Locate the cell with the specified text and output its [X, Y] center coordinate. 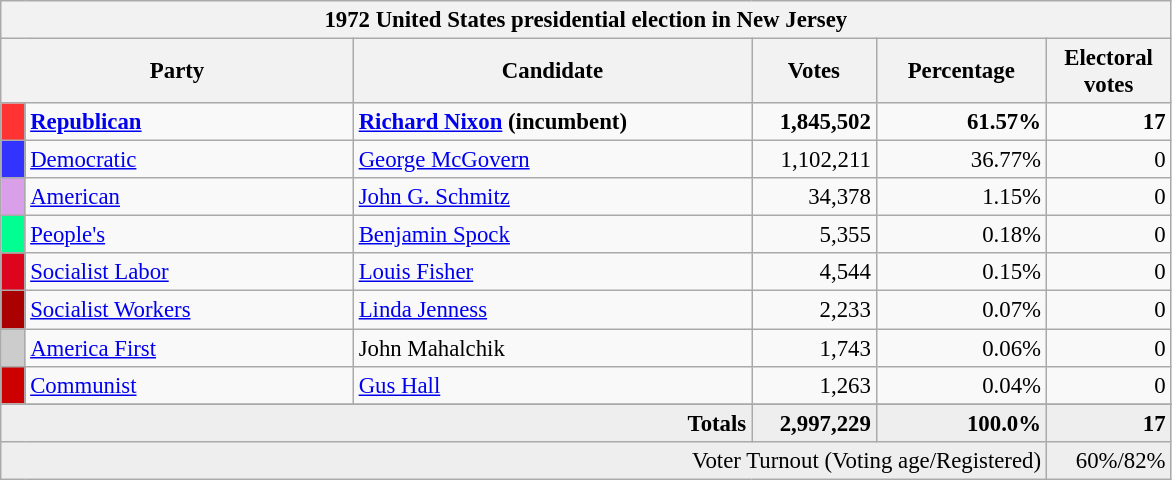
1,743 [814, 348]
Louis Fisher [552, 273]
34,378 [814, 197]
Totals [376, 423]
America First [189, 348]
0.04% [961, 385]
0.18% [961, 235]
Socialist Workers [189, 310]
Benjamin Spock [552, 235]
100.0% [961, 423]
1,263 [814, 385]
Votes [814, 72]
60%/82% [1108, 460]
George McGovern [552, 160]
John Mahalchik [552, 348]
1,845,502 [814, 122]
Candidate [552, 72]
Percentage [961, 72]
0.07% [961, 310]
Electoral votes [1108, 72]
Democratic [189, 160]
Gus Hall [552, 385]
61.57% [961, 122]
People's [189, 235]
Socialist Labor [189, 273]
36.77% [961, 160]
0.15% [961, 273]
Republican [189, 122]
American [189, 197]
1,102,211 [814, 160]
2,997,229 [814, 423]
5,355 [814, 235]
1972 United States presidential election in New Jersey [586, 20]
Voter Turnout (Voting age/Registered) [524, 460]
2,233 [814, 310]
0.06% [961, 348]
Linda Jenness [552, 310]
Communist [189, 385]
Party [178, 72]
4,544 [814, 273]
John G. Schmitz [552, 197]
Richard Nixon (incumbent) [552, 122]
1.15% [961, 197]
